For the text-containing cell, return its midpoint in [x, y] coordinate format. 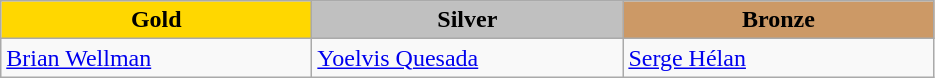
Brian Wellman [156, 58]
Serge Hélan [778, 58]
Bronze [778, 20]
Gold [156, 20]
Silver [468, 20]
Yoelvis Quesada [468, 58]
